Pinpoint the cell where the given text exists, returning its [X, Y] midpoint coordinate. 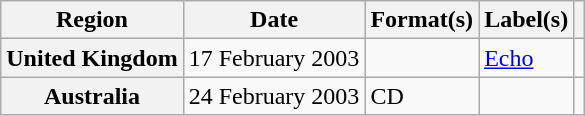
Echo [526, 58]
Date [274, 20]
Region [92, 20]
Australia [92, 96]
United Kingdom [92, 58]
Label(s) [526, 20]
Format(s) [422, 20]
17 February 2003 [274, 58]
CD [422, 96]
24 February 2003 [274, 96]
